Identify which cell holds the provided text, then report its (X, Y) central coordinate. 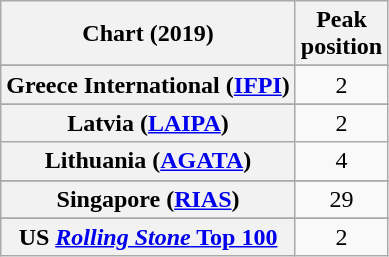
Singapore (RIAS) (148, 199)
US Rolling Stone Top 100 (148, 237)
Lithuania (AGATA) (148, 161)
29 (341, 199)
Chart (2019) (148, 34)
Greece International (IFPI) (148, 85)
Latvia (LAIPA) (148, 123)
4 (341, 161)
Peakposition (341, 34)
